Locate the cell with the specified text and output its [X, Y] center coordinate. 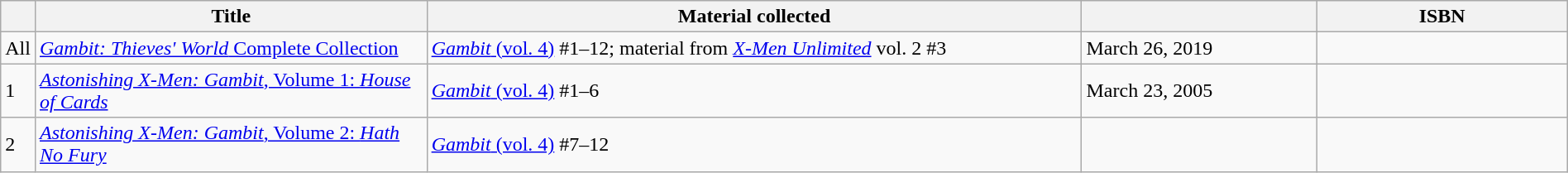
Astonishing X-Men: Gambit, Volume 2: Hath No Fury [231, 144]
2 [18, 144]
All [18, 48]
Gambit (vol. 4) #7–12 [754, 144]
Gambit: Thieves' World Complete Collection [231, 48]
Astonishing X-Men: Gambit, Volume 1: House of Cards [231, 91]
March 26, 2019 [1199, 48]
Gambit (vol. 4) #1–6 [754, 91]
1 [18, 91]
March 23, 2005 [1199, 91]
Material collected [754, 17]
Gambit (vol. 4) #1–12; material from X-Men Unlimited vol. 2 #3 [754, 48]
ISBN [1442, 17]
Title [231, 17]
